Provide the [X, Y] coordinate of the cell's center where the given text is located.  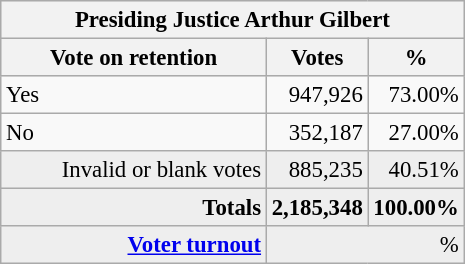
40.51% [416, 170]
947,926 [317, 95]
Invalid or blank votes [134, 170]
73.00% [416, 95]
100.00% [416, 208]
885,235 [317, 170]
No [134, 133]
Votes [317, 58]
Vote on retention [134, 58]
Totals [134, 208]
2,185,348 [317, 208]
27.00% [416, 133]
Presiding Justice Arthur Gilbert [232, 20]
352,187 [317, 133]
Yes [134, 95]
Voter turnout [134, 245]
